For the text-containing cell, return its midpoint in (x, y) coordinate format. 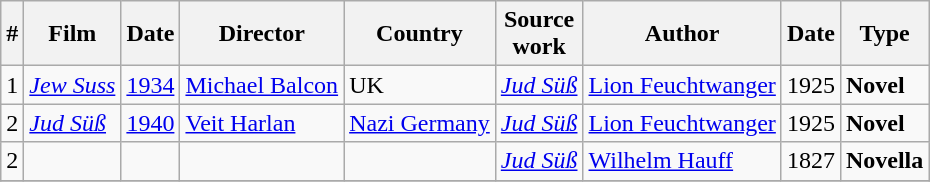
Jew Suss (72, 85)
Director (262, 34)
Country (420, 34)
Nazi Germany (420, 123)
1934 (150, 85)
Author (682, 34)
# (12, 34)
1827 (810, 161)
Michael Balcon (262, 85)
Veit Harlan (262, 123)
Sourcework (539, 34)
Novella (884, 161)
Film (72, 34)
1 (12, 85)
UK (420, 85)
Type (884, 34)
Wilhelm Hauff (682, 161)
1940 (150, 123)
